Search for the cell housing the specified text and yield its (X, Y) center coordinate. 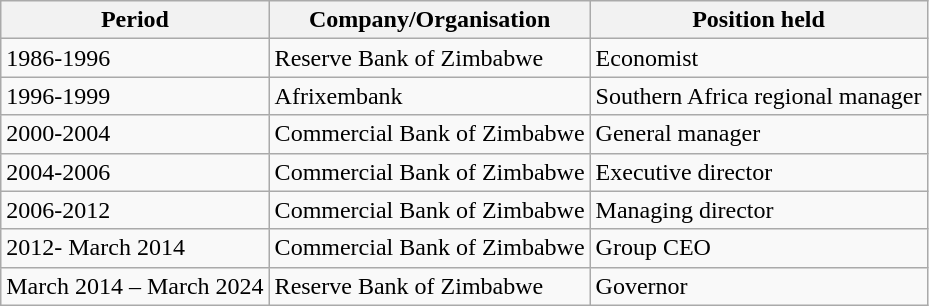
Position held (758, 20)
2004-2006 (135, 172)
1996-1999 (135, 96)
Managing director (758, 210)
March 2014 – March 2024 (135, 286)
General manager (758, 134)
2000-2004 (135, 134)
Company/Organisation (430, 20)
Executive director (758, 172)
Group CEO (758, 248)
Afrixembank (430, 96)
Governor (758, 286)
Period (135, 20)
Southern Africa regional manager (758, 96)
2006-2012 (135, 210)
2012- March 2014 (135, 248)
1986-1996 (135, 58)
Economist (758, 58)
